Extract the (x, y) coordinate from the center of the cell holding the provided text.  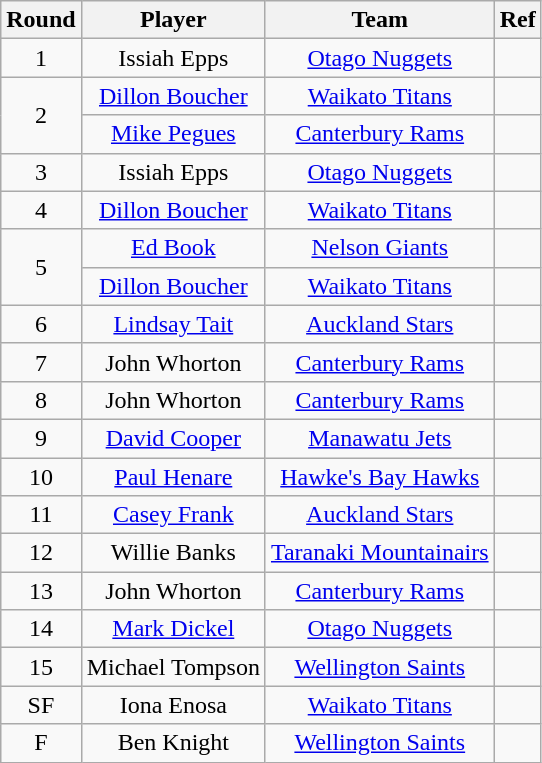
Nelson Giants (380, 248)
SF (41, 705)
David Cooper (173, 438)
2 (41, 115)
11 (41, 515)
F (41, 743)
Ref (518, 20)
5 (41, 267)
1 (41, 58)
4 (41, 210)
6 (41, 324)
Casey Frank (173, 515)
10 (41, 477)
Lindsay Tait (173, 324)
Ed Book (173, 248)
Round (41, 20)
9 (41, 438)
3 (41, 172)
12 (41, 553)
Player (173, 20)
Taranaki Mountainairs (380, 553)
8 (41, 400)
Michael Tompson (173, 667)
Mark Dickel (173, 629)
Iona Enosa (173, 705)
14 (41, 629)
Paul Henare (173, 477)
7 (41, 362)
Willie Banks (173, 553)
Manawatu Jets (380, 438)
Hawke's Bay Hawks (380, 477)
Mike Pegues (173, 134)
15 (41, 667)
13 (41, 591)
Team (380, 20)
Ben Knight (173, 743)
